Identify which cell holds the provided text, then report its [X, Y] central coordinate. 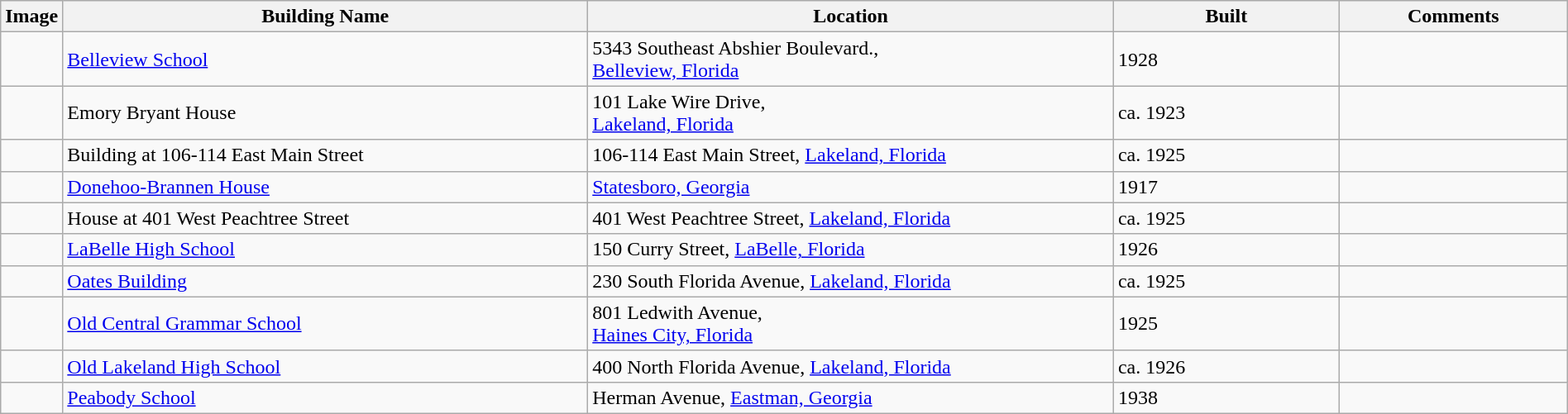
1917 [1226, 187]
401 West Peachtree Street, Lakeland, Florida [851, 218]
Old Central Grammar School [326, 324]
101 Lake Wire Drive, Lakeland, Florida [851, 112]
House at 401 West Peachtree Street [326, 218]
801 Ledwith Avenue, Haines City, Florida [851, 324]
1938 [1226, 397]
Peabody School [326, 397]
Oates Building [326, 281]
Image [31, 17]
Belleview School [326, 59]
400 North Florida Avenue, Lakeland, Florida [851, 366]
Building at 106-114 East Main Street [326, 155]
Old Lakeland High School [326, 366]
5343 Southeast Abshier Boulevard., Belleview, Florida [851, 59]
Building Name [326, 17]
Emory Bryant House [326, 112]
1928 [1226, 59]
ca. 1926 [1226, 366]
150 Curry Street, LaBelle, Florida [851, 250]
Built [1226, 17]
Comments [1453, 17]
LaBelle High School [326, 250]
1926 [1226, 250]
Statesboro, Georgia [851, 187]
230 South Florida Avenue, Lakeland, Florida [851, 281]
ca. 1923 [1226, 112]
Herman Avenue, Eastman, Georgia [851, 397]
1925 [1226, 324]
Donehoo-Brannen House [326, 187]
106-114 East Main Street, Lakeland, Florida [851, 155]
Location [851, 17]
